Scan for the cell matching the given text and deliver its (x, y) coordinate at center. 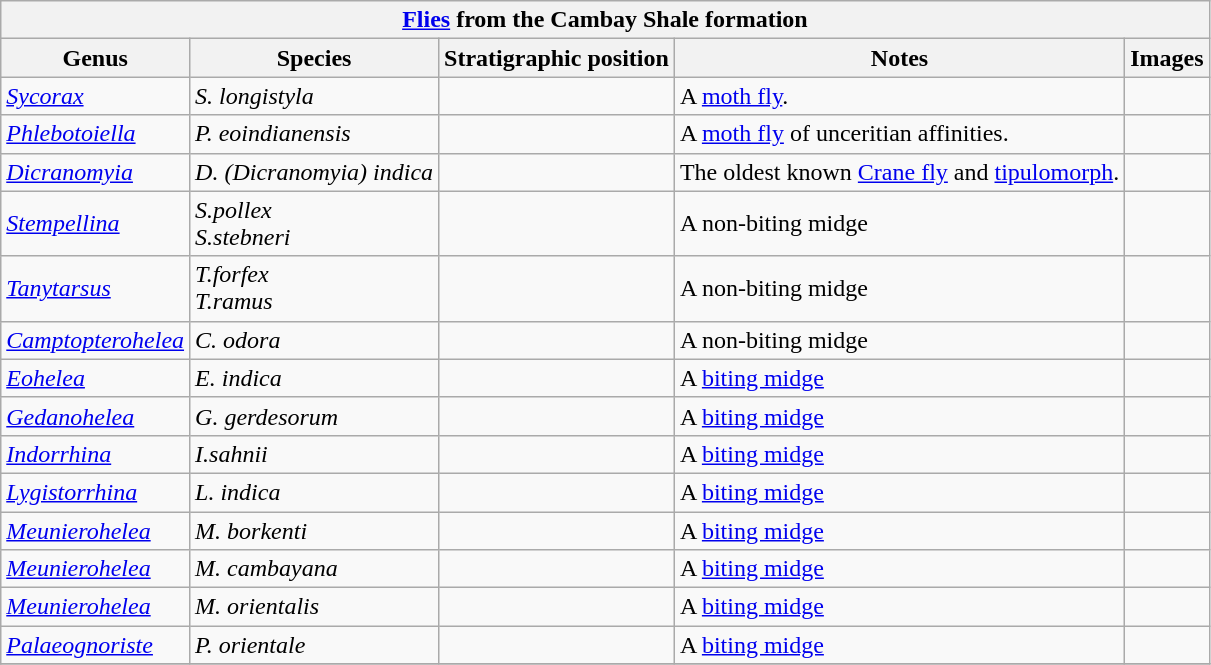
Eohelea (96, 378)
The oldest known Crane fly and tipulomorph. (899, 172)
P. eoindianensis (314, 134)
Lygistorrhina (96, 492)
Phlebotoiella (96, 134)
Dicranomyia (96, 172)
Tanytarsus (96, 288)
G. gerdesorum (314, 416)
M. cambayana (314, 569)
Stratigraphic position (557, 58)
Indorrhina (96, 454)
Sycorax (96, 96)
D. (Dicranomyia) indica (314, 172)
Camptopterohelea (96, 340)
I.sahnii (314, 454)
Notes (899, 58)
S. longistyla (314, 96)
A moth fly. (899, 96)
Genus (96, 58)
M. orientalis (314, 607)
P. orientale (314, 645)
E. indica (314, 378)
Gedanohelea (96, 416)
T.forfexT.ramus (314, 288)
A moth fly of unceritian affinities. (899, 134)
Species (314, 58)
Stempellina (96, 224)
M. borkenti (314, 531)
S.pollexS.stebneri (314, 224)
Images (1167, 58)
Flies from the Cambay Shale formation (605, 20)
Palaeognoriste (96, 645)
L. indica (314, 492)
C. odora (314, 340)
